Return (x, y) of the center of cell containing provided text 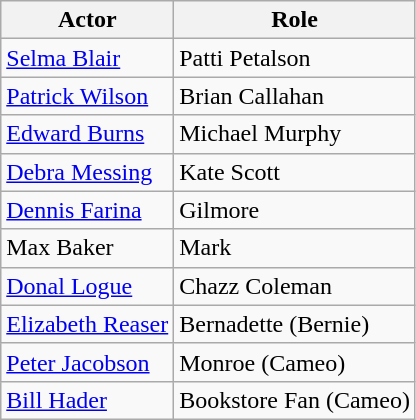
Dennis Farina (88, 210)
Chazz Coleman (295, 286)
Brian Callahan (295, 96)
Selma Blair (88, 58)
Debra Messing (88, 172)
Bernadette (Bernie) (295, 324)
Donal Logue (88, 286)
Mark (295, 248)
Bookstore Fan (Cameo) (295, 400)
Patrick Wilson (88, 96)
Peter Jacobson (88, 362)
Michael Murphy (295, 134)
Actor (88, 20)
Kate Scott (295, 172)
Patti Petalson (295, 58)
Edward Burns (88, 134)
Role (295, 20)
Bill Hader (88, 400)
Gilmore (295, 210)
Max Baker (88, 248)
Monroe (Cameo) (295, 362)
Elizabeth Reaser (88, 324)
